Output the (X, Y) coordinate of the center of the cell containing the given text.  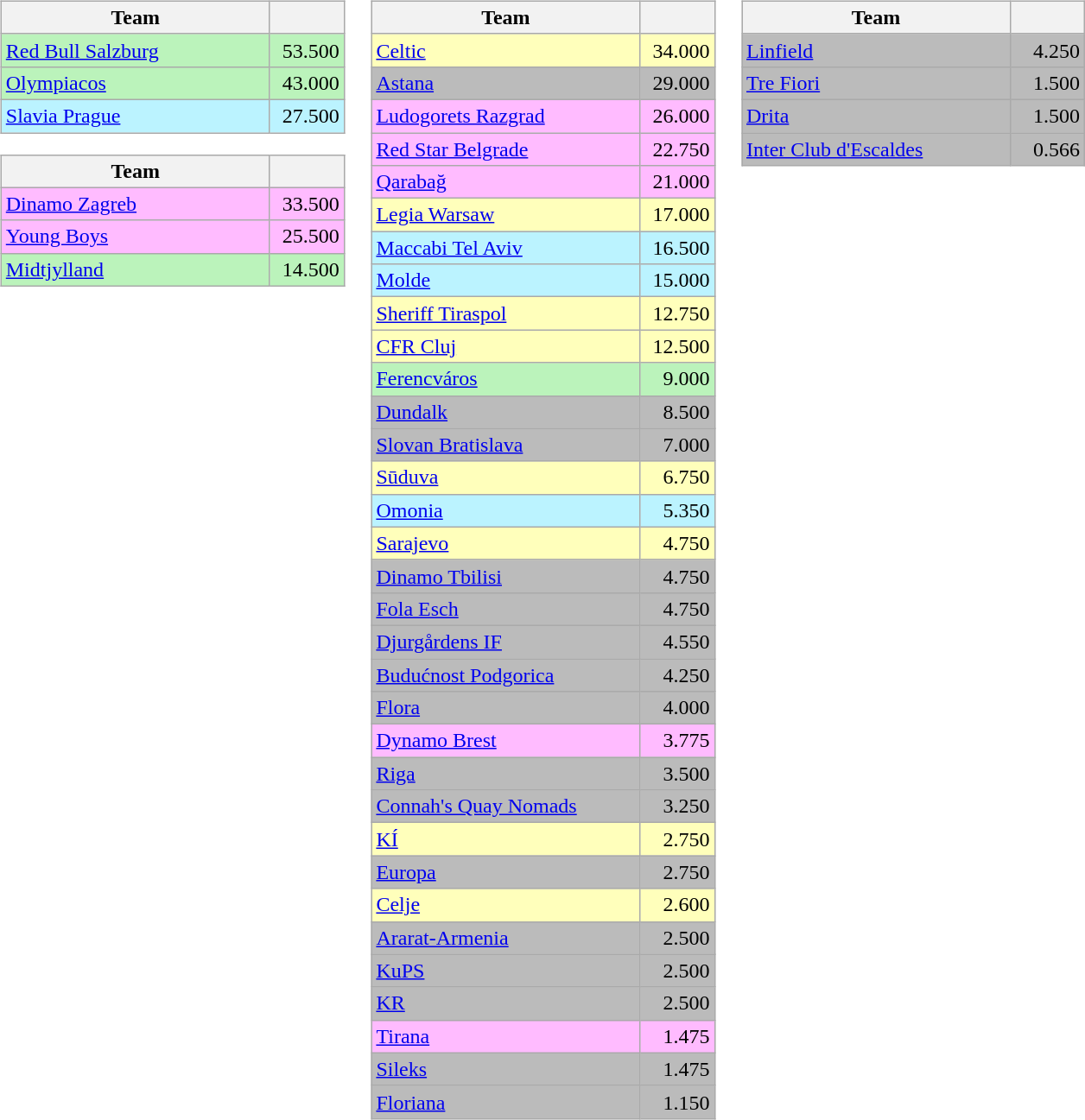
15.000 (677, 281)
0.566 (1048, 149)
KÍ (506, 839)
16.500 (677, 248)
Sheriff Tiraspol (506, 313)
Fola Esch (506, 609)
Olympiacos (135, 83)
Budućnost Podgorica (506, 674)
Dundalk (506, 412)
Maccabi Tel Aviv (506, 248)
Riga (506, 774)
Sarajevo (506, 543)
KR (506, 1003)
Djurgårdens IF (506, 642)
Drita (876, 116)
53.500 (307, 50)
Omonia (506, 510)
Dinamo Zagreb (135, 204)
Red Star Belgrade (506, 149)
Flora (506, 708)
Celje (506, 905)
Dynamo Brest (506, 741)
6.750 (677, 478)
4.550 (677, 642)
Ferencváros (506, 379)
8.500 (677, 412)
34.000 (677, 50)
17.000 (677, 215)
27.500 (307, 116)
Ludogorets Razgrad (506, 116)
3.500 (677, 774)
29.000 (677, 83)
KuPS (506, 971)
25.500 (307, 237)
12.500 (677, 346)
12.750 (677, 313)
Midtjylland (135, 269)
Sileks (506, 1069)
33.500 (307, 204)
3.775 (677, 741)
Floriana (506, 1102)
Celtic (506, 50)
Qarabağ (506, 182)
7.000 (677, 445)
2.600 (677, 905)
Inter Club d'Escaldes (876, 149)
1.150 (677, 1102)
3.250 (677, 807)
Astana (506, 83)
Linfield (876, 50)
9.000 (677, 379)
26.000 (677, 116)
Dinamo Tbilisi (506, 576)
Molde (506, 281)
Slavia Prague (135, 116)
Slovan Bratislava (506, 445)
22.750 (677, 149)
CFR Cluj (506, 346)
4.000 (677, 708)
Europa (506, 872)
Tre Fiori (876, 83)
Ararat-Armenia (506, 938)
Connah's Quay Nomads (506, 807)
14.500 (307, 269)
Red Bull Salzburg (135, 50)
43.000 (307, 83)
Legia Warsaw (506, 215)
Tirana (506, 1036)
Young Boys (135, 237)
5.350 (677, 510)
21.000 (677, 182)
Sūduva (506, 478)
